Return [x, y] of the center of cell containing provided text 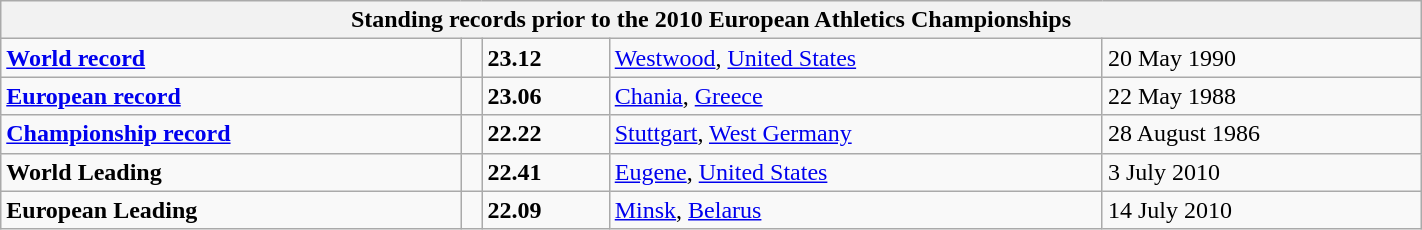
Championship record [231, 134]
World record [231, 58]
14 July 2010 [1262, 210]
28 August 1986 [1262, 134]
3 July 2010 [1262, 172]
World Leading [231, 172]
22.41 [546, 172]
Chania, Greece [856, 96]
20 May 1990 [1262, 58]
Eugene, United States [856, 172]
Minsk, Belarus [856, 210]
22.22 [546, 134]
Westwood, United States [856, 58]
Stuttgart, West Germany [856, 134]
European Leading [231, 210]
22 May 1988 [1262, 96]
22.09 [546, 210]
European record [231, 96]
23.12 [546, 58]
23.06 [546, 96]
Standing records prior to the 2010 European Athletics Championships [711, 20]
